Scan for the cell matching the given text and deliver its (X, Y) coordinate at center. 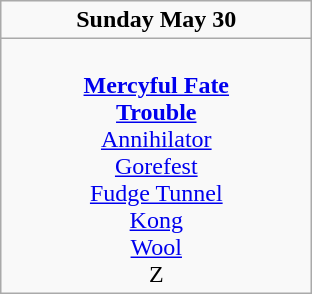
Mercyful Fate Trouble Annihilator Gorefest Fudge Tunnel Kong Wool Z (156, 166)
Sunday May 30 (156, 20)
